Extract the [x, y] coordinate from the center of the cell holding the provided text.  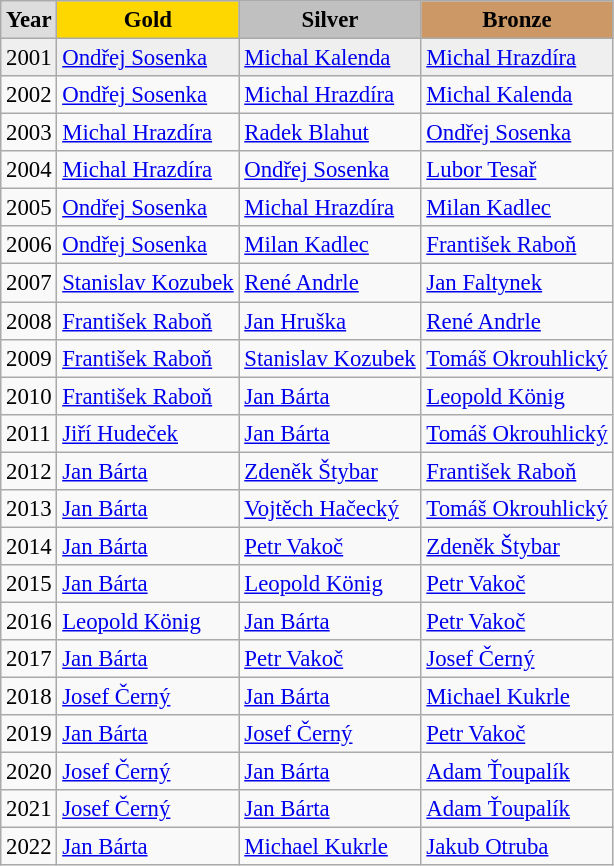
Jiří Hudeček [148, 433]
Jan Faltynek [517, 283]
2008 [29, 321]
2019 [29, 734]
Gold [148, 20]
Radek Blahut [330, 133]
2018 [29, 697]
2015 [29, 584]
2004 [29, 170]
2016 [29, 621]
Lubor Tesař [517, 170]
Year [29, 20]
2021 [29, 809]
2007 [29, 283]
2003 [29, 133]
2022 [29, 847]
Vojtěch Hačecký [330, 509]
2012 [29, 471]
2011 [29, 433]
2010 [29, 396]
2013 [29, 509]
Bronze [517, 20]
2014 [29, 546]
2001 [29, 58]
2009 [29, 358]
2005 [29, 208]
Jan Hruška [330, 321]
2006 [29, 245]
Silver [330, 20]
2002 [29, 95]
2017 [29, 659]
2020 [29, 772]
Jakub Otruba [517, 847]
